Provide the [X, Y] coordinate of the cell's center where the given text is located.  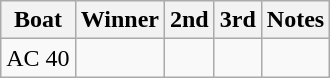
AC 40 [38, 58]
3rd [238, 20]
Notes [295, 20]
Boat [38, 20]
2nd [189, 20]
Winner [120, 20]
